Locate the cell with the specified text and output its [x, y] center coordinate. 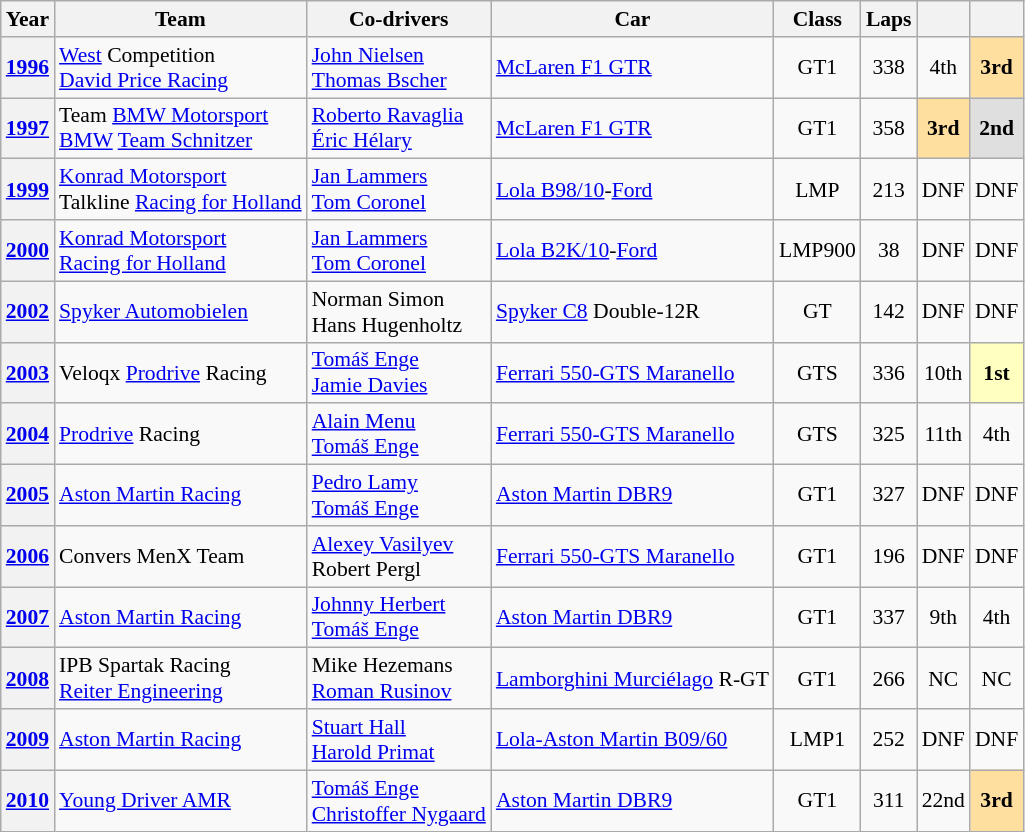
1997 [28, 128]
Team BMW Motorsport BMW Team Schnitzer [180, 128]
Lola-Aston Martin B09/60 [632, 740]
Veloqx Prodrive Racing [180, 372]
West Competition David Price Racing [180, 68]
252 [889, 740]
2nd [996, 128]
John Nielsen Thomas Bscher [399, 68]
LMP900 [818, 250]
2004 [28, 434]
Spyker C8 Double-12R [632, 312]
GT [818, 312]
2006 [28, 556]
11th [944, 434]
Roberto Ravaglia Éric Hélary [399, 128]
Lamborghini Murciélago R-GT [632, 678]
Mike Hezemans Roman Rusinov [399, 678]
Year [28, 19]
Co-drivers [399, 19]
142 [889, 312]
327 [889, 496]
Alain Menu Tomáš Enge [399, 434]
336 [889, 372]
Spyker Automobielen [180, 312]
2009 [28, 740]
IPB Spartak Racing Reiter Engineering [180, 678]
Convers MenX Team [180, 556]
2007 [28, 618]
2002 [28, 312]
Norman Simon Hans Hugenholtz [399, 312]
196 [889, 556]
Konrad Motorsport Racing for Holland [180, 250]
338 [889, 68]
22nd [944, 800]
311 [889, 800]
Stuart Hall Harold Primat [399, 740]
Konrad Motorsport Talkline Racing for Holland [180, 190]
Tomáš Enge Jamie Davies [399, 372]
Alexey Vasilyev Robert Pergl [399, 556]
Pedro Lamy Tomáš Enge [399, 496]
325 [889, 434]
Class [818, 19]
LMP1 [818, 740]
2003 [28, 372]
213 [889, 190]
9th [944, 618]
Tomáš Enge Christoffer Nygaard [399, 800]
Car [632, 19]
1999 [28, 190]
337 [889, 618]
Lola B98/10-Ford [632, 190]
1996 [28, 68]
2005 [28, 496]
Team [180, 19]
2000 [28, 250]
2008 [28, 678]
1st [996, 372]
Lola B2K/10-Ford [632, 250]
Laps [889, 19]
Prodrive Racing [180, 434]
358 [889, 128]
LMP [818, 190]
266 [889, 678]
10th [944, 372]
2010 [28, 800]
38 [889, 250]
Johnny Herbert Tomáš Enge [399, 618]
Young Driver AMR [180, 800]
